Detect which cell encompasses the target text, then output its (X, Y) center coordinate. 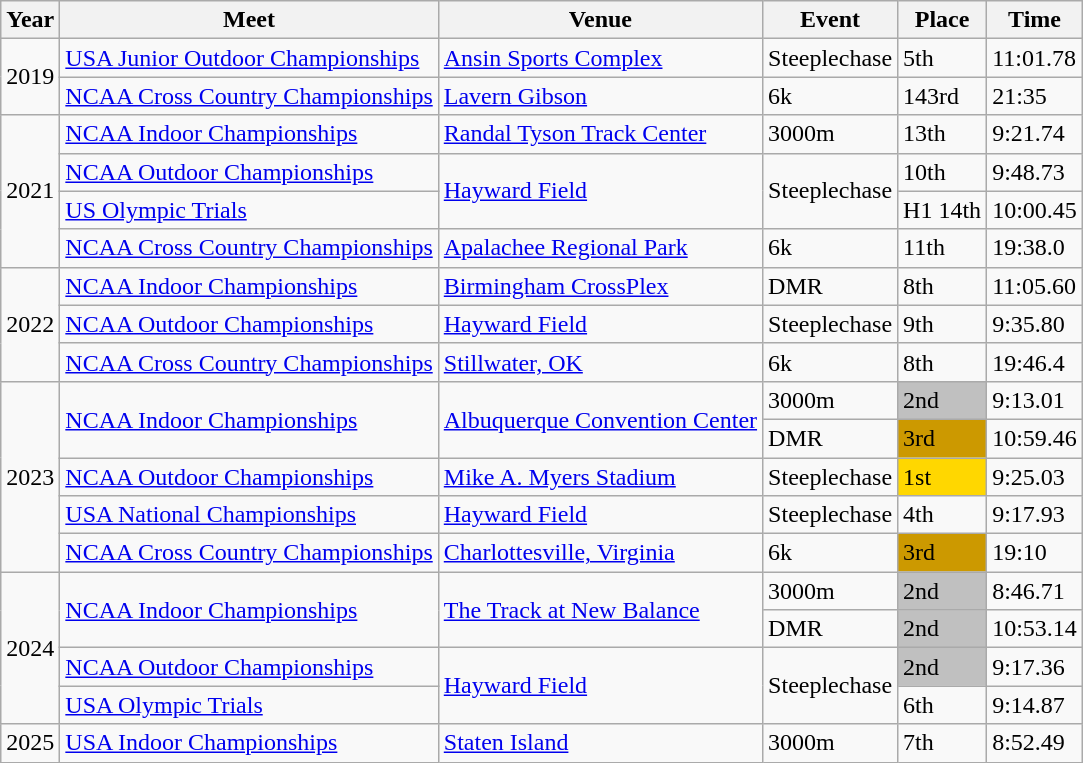
9:48.73 (1035, 172)
9:35.80 (1035, 324)
2019 (30, 77)
1st (942, 477)
19:38.0 (1035, 248)
The Track at New Balance (600, 610)
Venue (600, 20)
USA Indoor Championships (249, 743)
Meet (249, 20)
2021 (30, 191)
10:00.45 (1035, 210)
USA Olympic Trials (249, 705)
9:14.87 (1035, 705)
19:10 (1035, 553)
Albuquerque Convention Center (600, 419)
Lavern Gibson (600, 96)
USA National Championships (249, 515)
Apalachee Regional Park (600, 248)
9:13.01 (1035, 400)
Birmingham CrossPlex (600, 286)
9:17.93 (1035, 515)
21:35 (1035, 96)
2025 (30, 743)
Event (830, 20)
Time (1035, 20)
8:52.49 (1035, 743)
9th (942, 324)
Stillwater, OK (600, 362)
9:21.74 (1035, 134)
2023 (30, 476)
Year (30, 20)
10th (942, 172)
2024 (30, 648)
9:17.36 (1035, 667)
10:53.14 (1035, 629)
6th (942, 705)
Place (942, 20)
US Olympic Trials (249, 210)
11:05.60 (1035, 286)
19:46.4 (1035, 362)
Charlottesville, Virginia (600, 553)
2022 (30, 324)
USA Junior Outdoor Championships (249, 58)
8:46.71 (1035, 591)
9:25.03 (1035, 477)
Randal Tyson Track Center (600, 134)
Staten Island (600, 743)
143rd (942, 96)
11th (942, 248)
5th (942, 58)
10:59.46 (1035, 438)
13th (942, 134)
7th (942, 743)
11:01.78 (1035, 58)
H1 14th (942, 210)
4th (942, 515)
Mike A. Myers Stadium (600, 477)
Ansin Sports Complex (600, 58)
